Search for the cell housing the specified text and yield its [x, y] center coordinate. 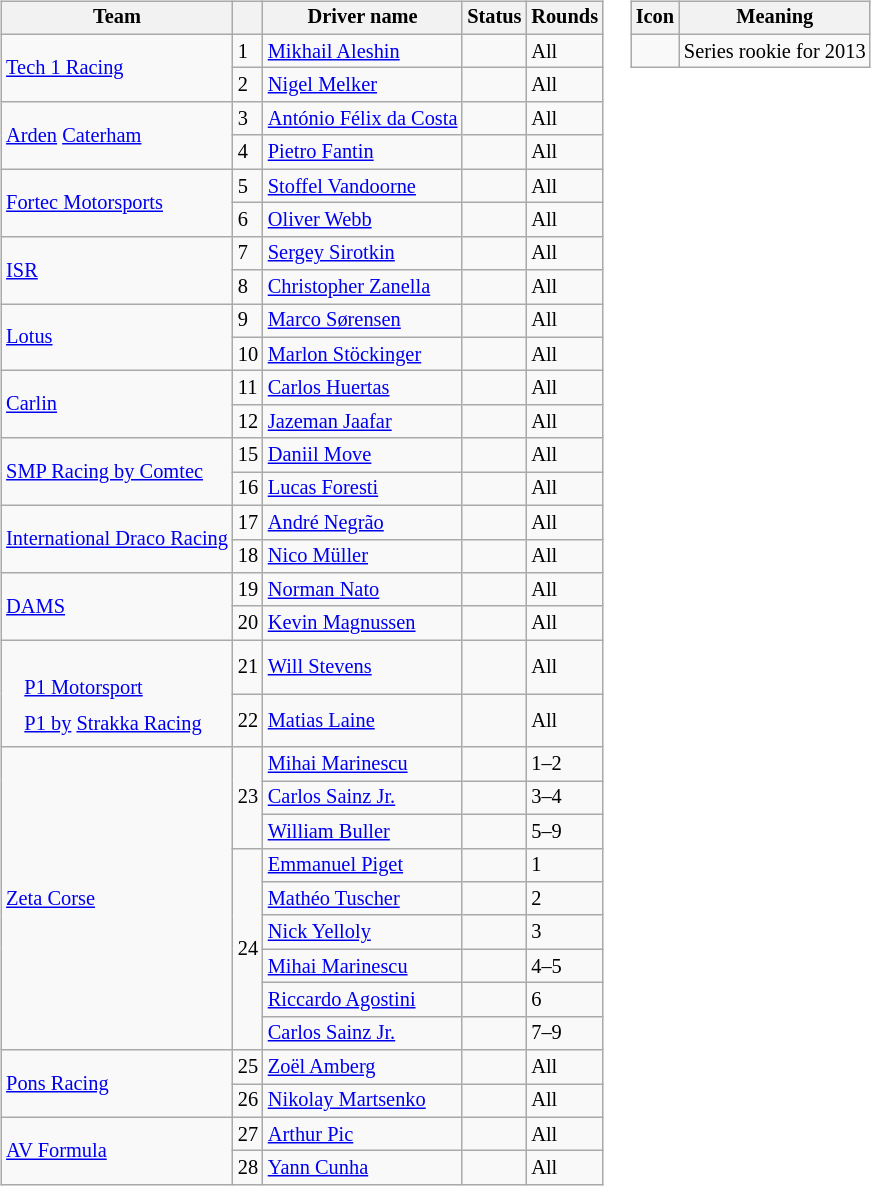
Meaning [774, 18]
4 [248, 152]
Icon [655, 18]
28 [248, 1168]
19 [248, 590]
23 [248, 798]
Kevin Magnussen [362, 623]
5 [248, 186]
Driver name [362, 18]
International Draco Racing [117, 538]
Tech 1 Racing [117, 68]
27 [248, 1134]
5–9 [564, 831]
Riccardo Agostini [362, 1000]
21 [248, 666]
3–4 [564, 798]
Matias Laine [362, 720]
DAMS [117, 606]
Carlin [117, 404]
Team [117, 18]
16 [248, 489]
António Félix da Costa [362, 119]
Stoffel Vandoorne [362, 186]
22 [248, 720]
7–9 [564, 1033]
Carlos Huertas [362, 388]
7 [248, 253]
26 [248, 1101]
18 [248, 556]
ISR [117, 270]
Nikolay Martsenko [362, 1101]
Pietro Fantin [362, 152]
17 [248, 522]
Oliver Webb [362, 220]
Norman Nato [362, 590]
25 [248, 1067]
Nico Müller [362, 556]
8 [248, 287]
1–2 [564, 764]
Jazeman Jaafar [362, 422]
Lotus [117, 338]
9 [248, 321]
4–5 [564, 966]
Pons Racing [117, 1084]
SMP Racing by Comtec [117, 472]
Status [494, 18]
Sergey Sirotkin [362, 253]
P1 Motorsport [112, 688]
Lucas Foresti [362, 489]
Arden Caterham [117, 136]
Nick Yelloly [362, 932]
Daniil Move [362, 455]
12 [248, 422]
Fortec Motorsports [117, 202]
Zeta Corse [117, 898]
Mathéo Tuscher [362, 899]
Emmanuel Piget [362, 865]
Christopher Zanella [362, 287]
André Negrão [362, 522]
Yann Cunha [362, 1168]
Nigel Melker [362, 85]
Arthur Pic [362, 1134]
11 [248, 388]
Series rookie for 2013 [774, 51]
15 [248, 455]
William Buller [362, 831]
P1 Motorsport P1 by Strakka Racing [117, 694]
Rounds [564, 18]
Mikhail Aleshin [362, 51]
AV Formula [117, 1150]
Marlon Stöckinger [362, 354]
10 [248, 354]
Will Stevens [362, 666]
Zoël Amberg [362, 1067]
Marco Sørensen [362, 321]
20 [248, 623]
P1 by Strakka Racing [112, 723]
24 [248, 949]
